Provide the (x, y) coordinate of the cell's center where the given text is located.  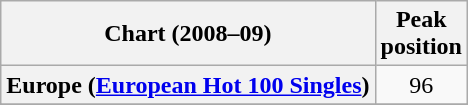
Europe (European Hot 100 Singles) (188, 85)
Peakposition (421, 34)
96 (421, 85)
Chart (2008–09) (188, 34)
